Detect which cell encompasses the target text, then output its [X, Y] center coordinate. 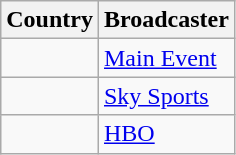
Main Event [166, 58]
HBO [166, 134]
Sky Sports [166, 96]
Country [50, 20]
Broadcaster [166, 20]
